For the text-containing cell, return its midpoint in (x, y) coordinate format. 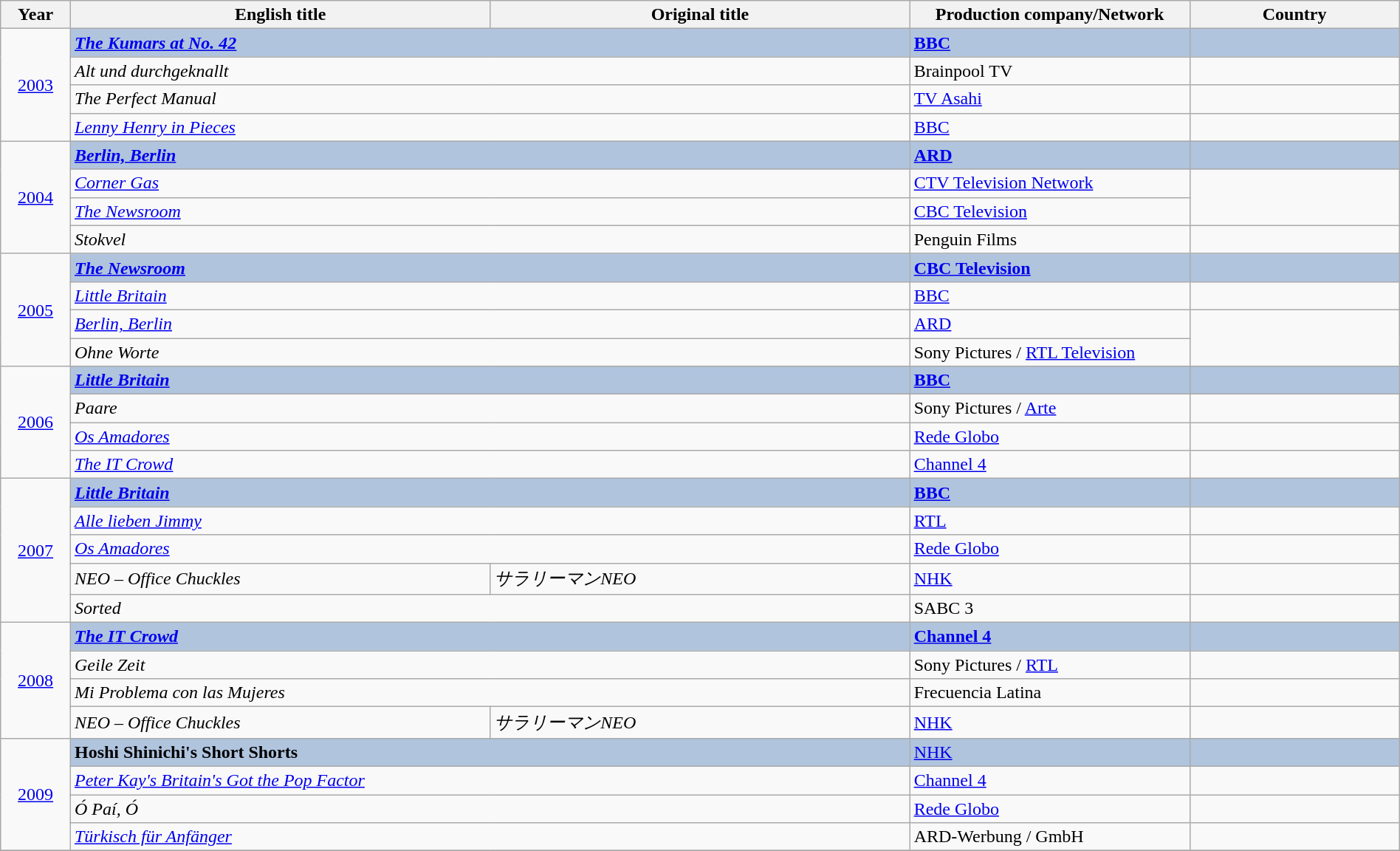
Türkisch für Anfänger (490, 837)
Sony Pictures / RTL Television (1050, 352)
2003 (35, 85)
2007 (35, 551)
Sony Pictures / RTL (1050, 665)
Geile Zeit (490, 665)
The Perfect Manual (490, 99)
Original title (700, 15)
RTL (1050, 521)
2008 (35, 681)
Sorted (490, 609)
Lenny Henry in Pieces (490, 127)
2009 (35, 794)
English title (280, 15)
Ó Paí, Ó (490, 809)
Country (1294, 15)
Ohne Worte (490, 352)
Year (35, 15)
ARD-Werbung / GmbH (1050, 837)
2004 (35, 197)
CTV Television Network (1050, 183)
Hoshi Shinichi's Short Shorts (490, 752)
Alt und durchgeknallt (490, 71)
Penguin Films (1050, 239)
Mi Problema con las Mujeres (490, 693)
Sony Pictures / Arte (1050, 409)
Paare (490, 409)
TV Asahi (1050, 99)
Corner Gas (490, 183)
Peter Kay's Britain's Got the Pop Factor (490, 780)
Production company/Network (1050, 15)
The Kumars at No. 42 (490, 43)
Brainpool TV (1050, 71)
SABC 3 (1050, 609)
Frecuencia Latina (1050, 693)
Stokvel (490, 239)
2006 (35, 423)
2005 (35, 310)
Alle lieben Jimmy (490, 521)
